Search for the cell housing the specified text and yield its [X, Y] center coordinate. 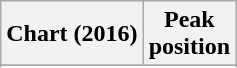
Chart (2016) [72, 34]
Peak position [189, 34]
